Find where the given text appears and provide that cell's center as [X, Y] coordinate. 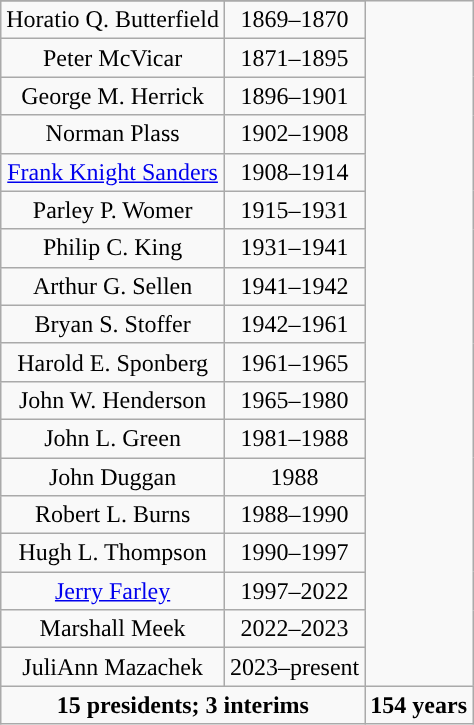
1990–1997 [294, 553]
2022–2023 [294, 629]
1965–1980 [294, 400]
Marshall Meek [113, 629]
Horatio Q. Butterfield [113, 20]
2023–present [294, 667]
1915–1931 [294, 210]
Jerry Farley [113, 591]
Bryan S. Stoffer [113, 324]
George M. Herrick [113, 96]
Frank Knight Sanders [113, 172]
Hugh L. Thompson [113, 553]
Harold E. Sponberg [113, 362]
1941–1942 [294, 286]
John W. Henderson [113, 400]
Philip C. King [113, 248]
Parley P. Womer [113, 210]
1871–1895 [294, 58]
15 presidents; 3 interims [183, 705]
John Duggan [113, 477]
1896–1901 [294, 96]
Robert L. Burns [113, 515]
1988 [294, 477]
1869–1870 [294, 20]
1981–1988 [294, 438]
1942–1961 [294, 324]
154 years [419, 705]
1988–1990 [294, 515]
JuliAnn Mazachek [113, 667]
1931–1941 [294, 248]
Arthur G. Sellen [113, 286]
John L. Green [113, 438]
1961–1965 [294, 362]
Norman Plass [113, 134]
1997–2022 [294, 591]
1908–1914 [294, 172]
1902–1908 [294, 134]
Peter McVicar [113, 58]
